Return the (X, Y) coordinate for the center point of the cell that contains the specified text.  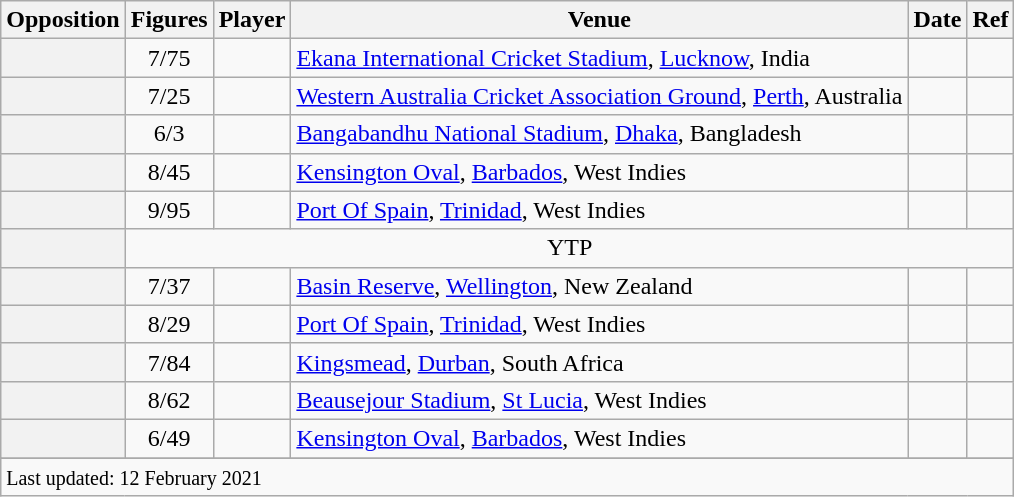
Basin Reserve, Wellington, New Zealand (600, 286)
8/29 (169, 324)
6/49 (169, 438)
Bangabandhu National Stadium, Dhaka, Bangladesh (600, 134)
Player (252, 20)
Beausejour Stadium, St Lucia, West Indies (600, 400)
7/37 (169, 286)
Ekana International Cricket Stadium, Lucknow, India (600, 58)
7/84 (169, 362)
Opposition (63, 20)
Date (938, 20)
Last updated: 12 February 2021 (508, 477)
6/3 (169, 134)
7/25 (169, 96)
8/62 (169, 400)
9/95 (169, 210)
Ref (990, 20)
Figures (169, 20)
7/75 (169, 58)
YTP (570, 248)
Western Australia Cricket Association Ground, Perth, Australia (600, 96)
Venue (600, 20)
8/45 (169, 172)
Kingsmead, Durban, South Africa (600, 362)
